Determine the [X, Y] coordinate at the center of the cell enclosing the given text.  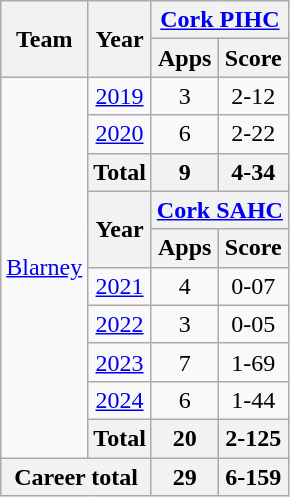
1-44 [253, 400]
2-12 [253, 96]
2022 [120, 324]
Cork PIHC [220, 20]
20 [184, 438]
2021 [120, 286]
Career total [76, 477]
Blarney [44, 268]
1-69 [253, 362]
Team [44, 39]
6-159 [253, 477]
9 [184, 172]
0-05 [253, 324]
2024 [120, 400]
2-125 [253, 438]
2023 [120, 362]
2-22 [253, 134]
4 [184, 286]
Cork SAHC [220, 210]
29 [184, 477]
4-34 [253, 172]
2019 [120, 96]
0-07 [253, 286]
2020 [120, 134]
7 [184, 362]
